From the cell containing the given text, extract its center point as (X, Y) coordinate. 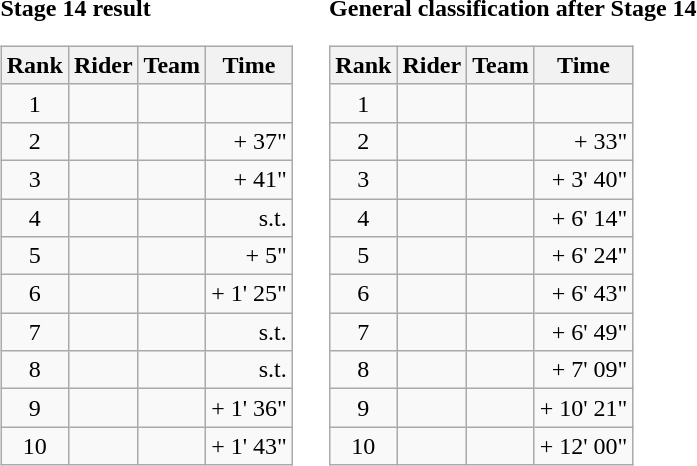
+ 1' 25" (250, 294)
+ 5" (250, 256)
+ 12' 00" (584, 446)
+ 10' 21" (584, 408)
+ 7' 09" (584, 370)
+ 6' 49" (584, 332)
+ 37" (250, 141)
+ 1' 43" (250, 446)
+ 33" (584, 141)
+ 6' 14" (584, 217)
+ 1' 36" (250, 408)
+ 41" (250, 179)
+ 3' 40" (584, 179)
+ 6' 43" (584, 294)
+ 6' 24" (584, 256)
